Scan for the cell matching the given text and deliver its (x, y) coordinate at center. 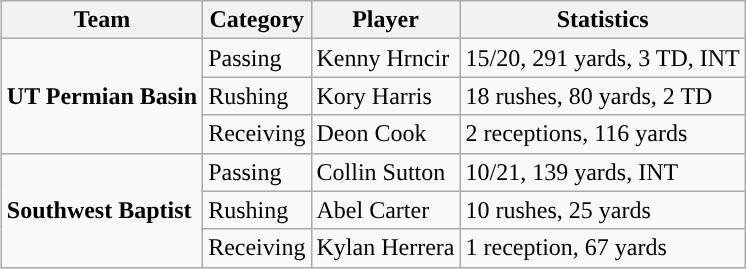
15/20, 291 yards, 3 TD, INT (602, 58)
Southwest Baptist (102, 210)
10 rushes, 25 yards (602, 210)
1 reception, 67 yards (602, 248)
Deon Cook (386, 134)
Abel Carter (386, 210)
Kenny Hrncir (386, 58)
UT Permian Basin (102, 96)
Kylan Herrera (386, 248)
Category (257, 20)
10/21, 139 yards, INT (602, 172)
Collin Sutton (386, 172)
2 receptions, 116 yards (602, 134)
Player (386, 20)
Kory Harris (386, 96)
18 rushes, 80 yards, 2 TD (602, 96)
Statistics (602, 20)
Team (102, 20)
